Pinpoint the cell where the given text exists, returning its [x, y] midpoint coordinate. 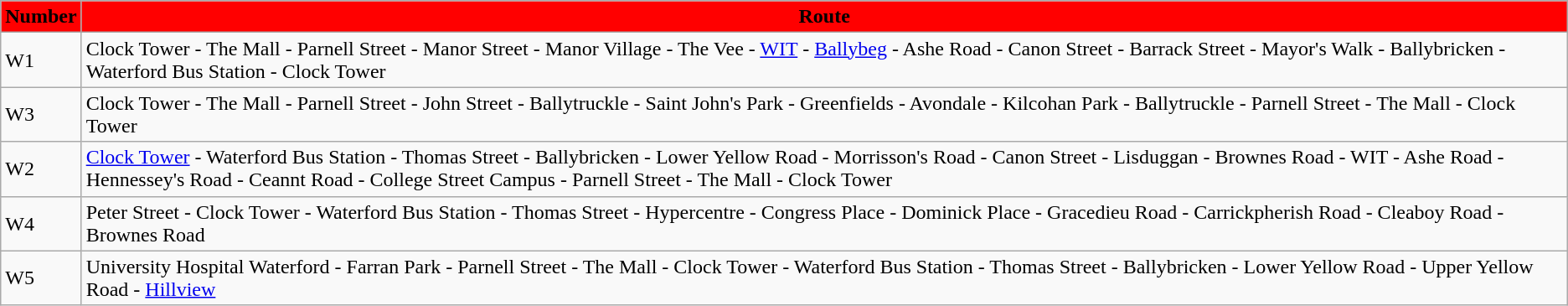
Route [824, 17]
W1 [41, 60]
W2 [41, 169]
W4 [41, 223]
W5 [41, 278]
Number [41, 17]
W3 [41, 114]
